Determine the [X, Y] coordinate at the center of the cell enclosing the given text.  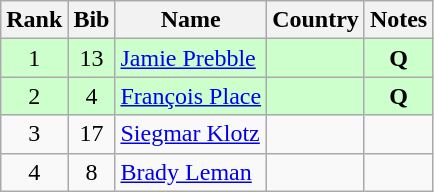
Siegmar Klotz [191, 134]
Name [191, 20]
Notes [398, 20]
François Place [191, 96]
Jamie Prebble [191, 58]
Country [316, 20]
8 [92, 172]
13 [92, 58]
Bib [92, 20]
Rank [34, 20]
Brady Leman [191, 172]
2 [34, 96]
1 [34, 58]
17 [92, 134]
3 [34, 134]
